Scan for the cell matching the given text and deliver its [X, Y] coordinate at center. 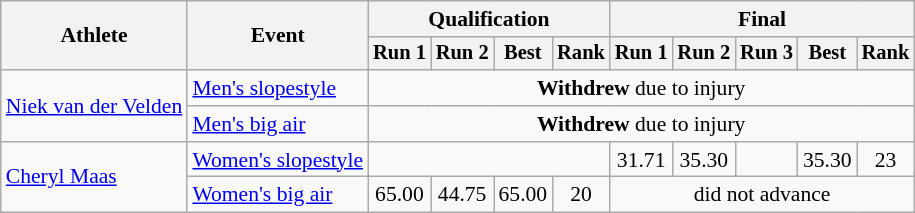
Athlete [94, 36]
Cheryl Maas [94, 178]
Qualification [489, 19]
Final [762, 19]
23 [886, 160]
Niek van der Velden [94, 106]
20 [581, 195]
Women's big air [278, 195]
44.75 [462, 195]
did not advance [762, 195]
Men's big air [278, 124]
31.71 [642, 160]
Event [278, 36]
Men's slopestyle [278, 88]
Run 3 [766, 54]
Women's slopestyle [278, 160]
